Locate the cell with the specified text and output its [x, y] center coordinate. 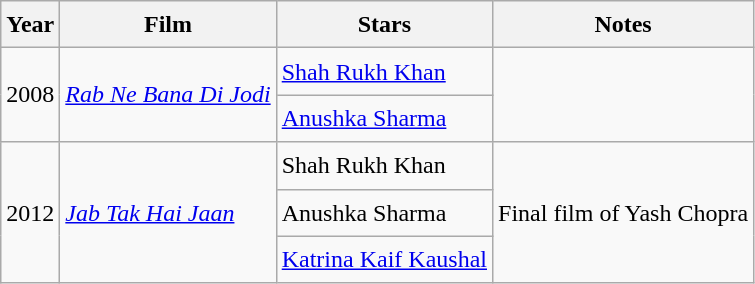
Rab Ne Bana Di Jodi [168, 95]
Year [30, 24]
Notes [624, 24]
Katrina Kaif Kaushal [384, 260]
Stars [384, 24]
Final film of Yash Chopra [624, 212]
2008 [30, 95]
Jab Tak Hai Jaan [168, 212]
Film [168, 24]
2012 [30, 212]
